From the cell containing the given text, extract its center point as (X, Y) coordinate. 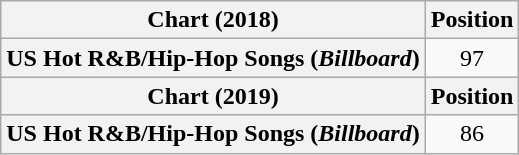
97 (472, 58)
Chart (2018) (213, 20)
86 (472, 134)
Chart (2019) (213, 96)
